From the cell containing the given text, extract its center point as (X, Y) coordinate. 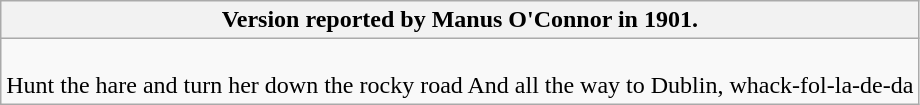
Hunt the hare and turn her down the rocky road And all the way to Dublin, whack-fol-la-de-da (460, 72)
Version reported by Manus O'Connor in 1901. (460, 20)
